Output the (x, y) coordinate of the center of the cell containing the given text.  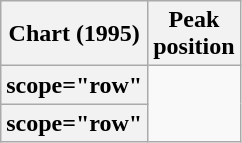
Peakposition (194, 34)
Chart (1995) (74, 34)
